For the text-containing cell, return its midpoint in (X, Y) coordinate format. 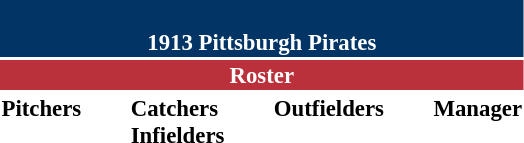
Roster (262, 75)
1913 Pittsburgh Pirates (262, 28)
